Determine the [X, Y] coordinate at the center of the cell enclosing the given text.  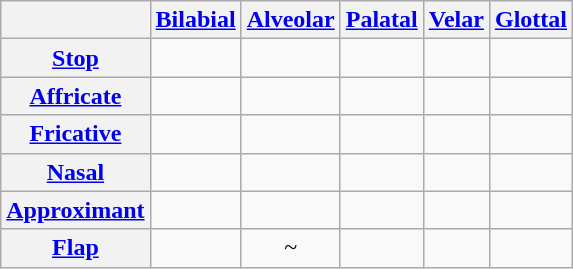
Flap [76, 248]
Approximant [76, 210]
Affricate [76, 96]
Fricative [76, 134]
Velar [456, 20]
Palatal [382, 20]
Glottal [530, 20]
Nasal [76, 172]
Alveolar [290, 20]
~ [290, 248]
Bilabial [196, 20]
Stop [76, 58]
